Determine the [X, Y] coordinate at the center of the cell enclosing the given text.  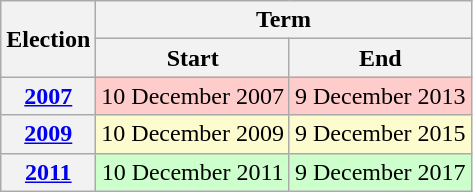
10 December 2009 [193, 134]
Election [48, 39]
2009 [48, 134]
2007 [48, 96]
10 December 2007 [193, 96]
End [380, 58]
2011 [48, 172]
9 December 2013 [380, 96]
9 December 2015 [380, 134]
10 December 2011 [193, 172]
Start [193, 58]
Term [284, 20]
9 December 2017 [380, 172]
